Locate the cell with the specified text and output its [X, Y] center coordinate. 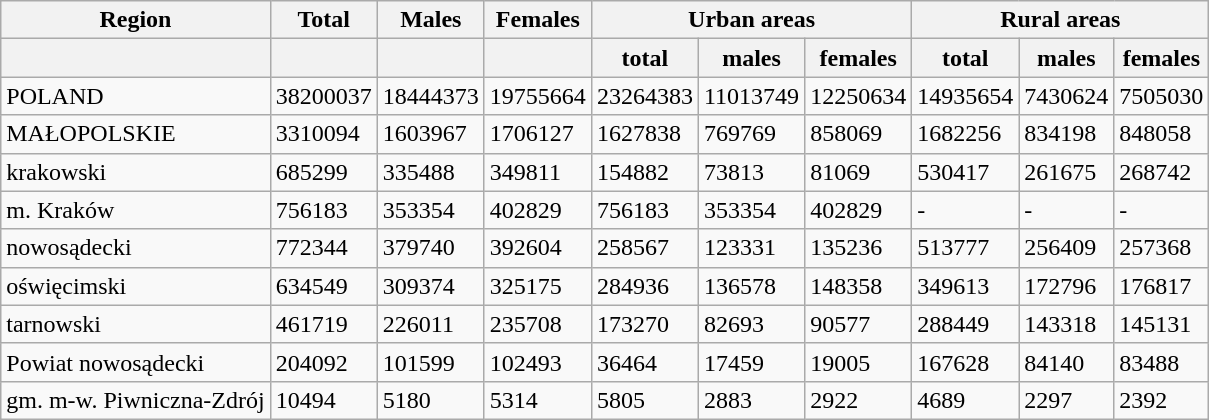
769769 [751, 134]
19005 [858, 362]
Urban areas [751, 20]
858069 [858, 134]
Region [136, 20]
379740 [430, 248]
1682256 [966, 134]
2922 [858, 400]
Females [538, 20]
3310094 [324, 134]
5314 [538, 400]
36464 [644, 362]
685299 [324, 172]
145131 [1162, 324]
461719 [324, 324]
172796 [1066, 286]
349613 [966, 286]
1706127 [538, 134]
14935654 [966, 96]
325175 [538, 286]
gm. m-w. Piwniczna-Zdrój [136, 400]
Rural areas [1060, 20]
256409 [1066, 248]
848058 [1162, 134]
176817 [1162, 286]
2883 [751, 400]
tarnowski [136, 324]
oświęcimski [136, 286]
krakowski [136, 172]
4689 [966, 400]
Powiat nowosądecki [136, 362]
90577 [858, 324]
392604 [538, 248]
83488 [1162, 362]
38200037 [324, 96]
309374 [430, 286]
1603967 [430, 134]
136578 [751, 286]
772344 [324, 248]
167628 [966, 362]
226011 [430, 324]
82693 [751, 324]
73813 [751, 172]
204092 [324, 362]
12250634 [858, 96]
POLAND [136, 96]
102493 [538, 362]
257368 [1162, 248]
2392 [1162, 400]
235708 [538, 324]
634549 [324, 286]
2297 [1066, 400]
23264383 [644, 96]
288449 [966, 324]
154882 [644, 172]
530417 [966, 172]
5180 [430, 400]
148358 [858, 286]
284936 [644, 286]
10494 [324, 400]
5805 [644, 400]
101599 [430, 362]
513777 [966, 248]
268742 [1162, 172]
m. Kraków [136, 210]
81069 [858, 172]
nowosądecki [136, 248]
258567 [644, 248]
19755664 [538, 96]
17459 [751, 362]
Total [324, 20]
135236 [858, 248]
84140 [1066, 362]
7505030 [1162, 96]
173270 [644, 324]
349811 [538, 172]
18444373 [430, 96]
143318 [1066, 324]
7430624 [1066, 96]
834198 [1066, 134]
11013749 [751, 96]
123331 [751, 248]
Males [430, 20]
335488 [430, 172]
MAŁOPOLSKIE [136, 134]
261675 [1066, 172]
1627838 [644, 134]
